Identify which cell holds the provided text, then report its (x, y) central coordinate. 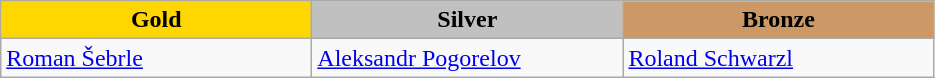
Bronze (778, 20)
Gold (156, 20)
Aleksandr Pogorelov (468, 58)
Roman Šebrle (156, 58)
Silver (468, 20)
Roland Schwarzl (778, 58)
